Return the (x, y) coordinate for the center point of the cell that contains the specified text.  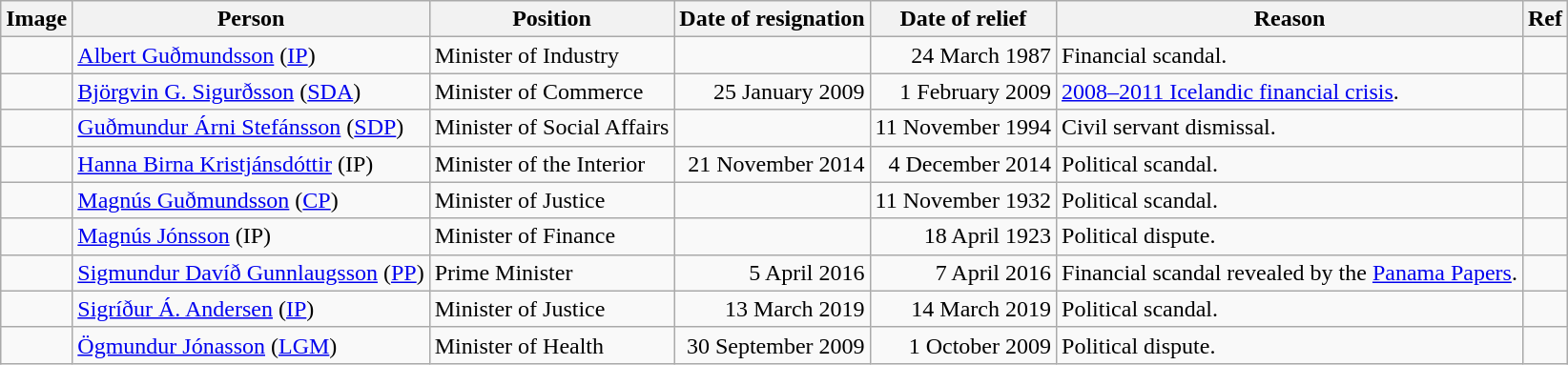
24 March 1987 (963, 55)
25 January 2009 (773, 91)
Minister of Industry (551, 55)
7 April 2016 (963, 273)
Minister of Finance (551, 236)
Date of resignation (773, 19)
Financial scandal revealed by the Panama Papers. (1289, 273)
Person (251, 19)
Civil servant dismissal. (1289, 128)
13 March 2019 (773, 309)
Sigmundur Davíð Gunnlaugsson (PP) (251, 273)
Image (36, 19)
1 February 2009 (963, 91)
1 October 2009 (963, 345)
Date of relief (963, 19)
2008–2011 Icelandic financial crisis. (1289, 91)
Magnús Guðmundsson (CP) (251, 200)
5 April 2016 (773, 273)
Reason (1289, 19)
Prime Minister (551, 273)
Financial scandal. (1289, 55)
Guðmundur Árni Stefánsson (SDP) (251, 128)
30 September 2009 (773, 345)
Ögmundur Jónasson (LGM) (251, 345)
Hanna Birna Kristjánsdóttir (IP) (251, 164)
18 April 1923 (963, 236)
Albert Guðmundsson (IP) (251, 55)
Björgvin G. Sigurðsson (SDA) (251, 91)
21 November 2014 (773, 164)
Minister of Health (551, 345)
Ref (1545, 19)
Minister of Commerce (551, 91)
4 December 2014 (963, 164)
Minister of Social Affairs (551, 128)
Minister of the Interior (551, 164)
14 March 2019 (963, 309)
11 November 1932 (963, 200)
Magnús Jónsson (IP) (251, 236)
11 November 1994 (963, 128)
Sigríður Á. Andersen (IP) (251, 309)
Position (551, 19)
